Locate the cell with the specified text and output its [X, Y] center coordinate. 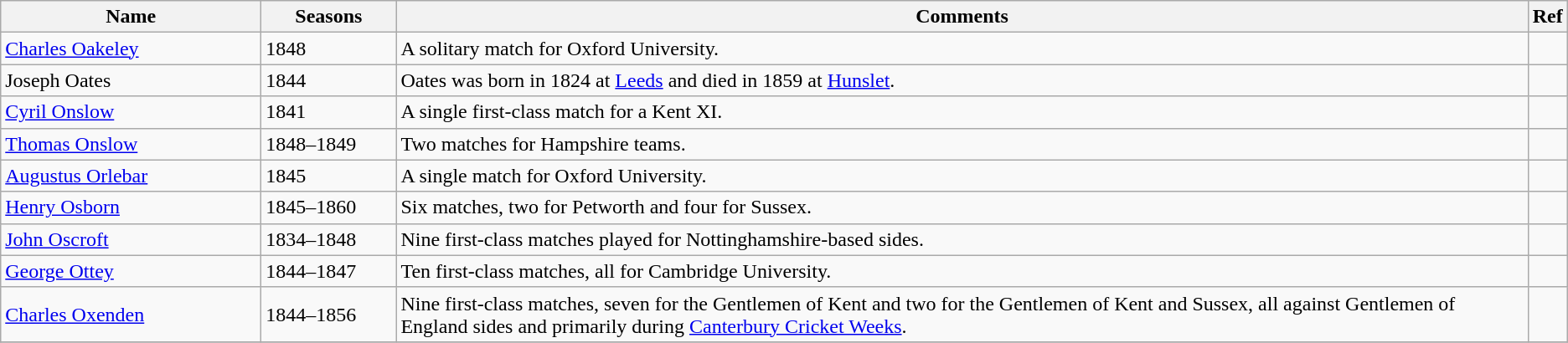
Two matches for Hampshire teams. [962, 144]
A solitary match for Oxford University. [962, 49]
Comments [962, 17]
Name [131, 17]
1834–1848 [328, 239]
Ten first-class matches, all for Cambridge University. [962, 271]
1844–1856 [328, 315]
Ref [1548, 17]
1844–1847 [328, 271]
1844 [328, 80]
Cyril Onslow [131, 112]
1841 [328, 112]
Six matches, two for Petworth and four for Sussex. [962, 207]
Henry Osborn [131, 207]
1845–1860 [328, 207]
1848 [328, 49]
Charles Oxenden [131, 315]
George Ottey [131, 271]
Seasons [328, 17]
1845 [328, 176]
A single match for Oxford University. [962, 176]
Nine first-class matches played for Nottinghamshire-based sides. [962, 239]
A single first-class match for a Kent XI. [962, 112]
Charles Oakeley [131, 49]
Oates was born in 1824 at Leeds and died in 1859 at Hunslet. [962, 80]
Thomas Onslow [131, 144]
1848–1849 [328, 144]
John Oscroft [131, 239]
Augustus Orlebar [131, 176]
Joseph Oates [131, 80]
